Search for the cell housing the specified text and yield its (x, y) center coordinate. 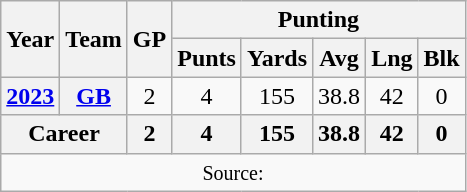
Lng (392, 58)
Career (64, 134)
Yards (276, 58)
2023 (30, 96)
Blk (442, 58)
GP (149, 39)
Source: (233, 172)
Avg (340, 58)
Punts (207, 58)
GB (94, 96)
Year (30, 39)
Team (94, 39)
Punting (318, 20)
